Output the (x, y) coordinate of the center of the cell containing the given text.  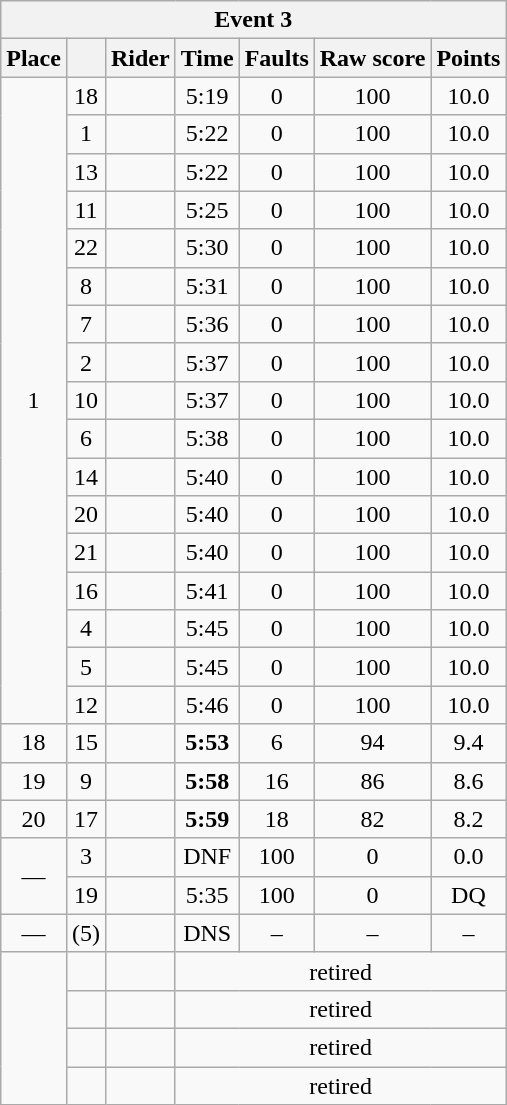
5 (86, 667)
5:31 (207, 286)
Event 3 (254, 20)
DQ (468, 895)
86 (372, 781)
2 (86, 362)
8 (86, 286)
DNF (207, 857)
82 (372, 819)
5:35 (207, 895)
Rider (140, 58)
5:38 (207, 438)
0.0 (468, 857)
21 (86, 553)
17 (86, 819)
Time (207, 58)
8.6 (468, 781)
10 (86, 400)
7 (86, 324)
Raw score (372, 58)
5:53 (207, 743)
5:36 (207, 324)
5:46 (207, 705)
Faults (276, 58)
5:41 (207, 591)
5:19 (207, 96)
5:59 (207, 819)
4 (86, 629)
9.4 (468, 743)
13 (86, 172)
8.2 (468, 819)
12 (86, 705)
DNS (207, 933)
(5) (86, 933)
5:30 (207, 248)
Place (34, 58)
3 (86, 857)
Points (468, 58)
11 (86, 210)
15 (86, 743)
5:25 (207, 210)
14 (86, 477)
94 (372, 743)
22 (86, 248)
5:58 (207, 781)
9 (86, 781)
